Detect which cell encompasses the target text, then output its [x, y] center coordinate. 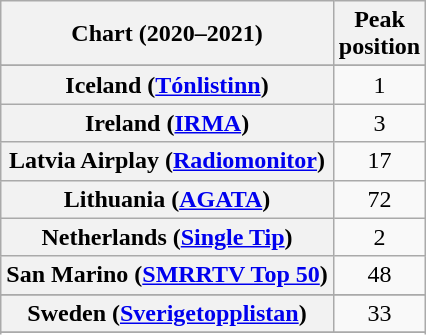
Ireland (IRMA) [168, 123]
San Marino (SMRRTV Top 50) [168, 275]
3 [379, 123]
Latvia Airplay (Radiomonitor) [168, 161]
Iceland (Tónlistinn) [168, 85]
Peakposition [379, 34]
17 [379, 161]
Lithuania (AGATA) [168, 199]
48 [379, 275]
33 [379, 313]
Sweden (Sverigetopplistan) [168, 313]
2 [379, 237]
1 [379, 85]
72 [379, 199]
Chart (2020–2021) [168, 34]
Netherlands (Single Tip) [168, 237]
